Return (x, y) of the center of cell containing provided text 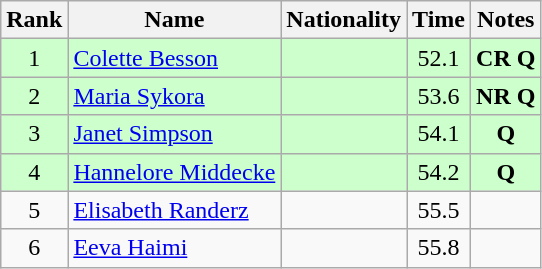
CR Q (506, 58)
Maria Sykora (174, 96)
Hannelore Middecke (174, 172)
53.6 (439, 96)
54.2 (439, 172)
2 (34, 96)
55.8 (439, 248)
Notes (506, 20)
Nationality (344, 20)
Rank (34, 20)
Janet Simpson (174, 134)
6 (34, 248)
NR Q (506, 96)
54.1 (439, 134)
5 (34, 210)
52.1 (439, 58)
3 (34, 134)
55.5 (439, 210)
Colette Besson (174, 58)
Elisabeth Randerz (174, 210)
Name (174, 20)
Time (439, 20)
1 (34, 58)
Eeva Haimi (174, 248)
4 (34, 172)
